Extract the [X, Y] coordinate from the center of the cell holding the provided text.  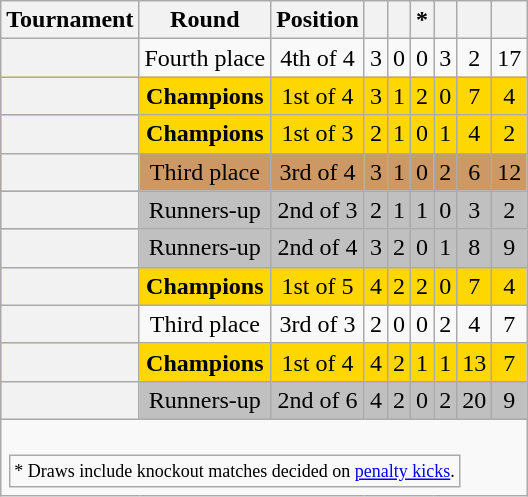
6 [474, 172]
17 [510, 58]
12 [510, 172]
20 [474, 400]
Tournament [70, 20]
2nd of 3 [318, 210]
13 [474, 362]
1st of 5 [318, 286]
1st of 3 [318, 134]
4th of 4 [318, 58]
2nd of 4 [318, 248]
* [422, 20]
8 [474, 248]
Round [205, 20]
3rd of 3 [318, 324]
2nd of 6 [318, 400]
Fourth place [205, 58]
Position [318, 20]
3rd of 4 [318, 172]
